Capture the cell that displays the provided text and extract its (x, y) central coordinate. 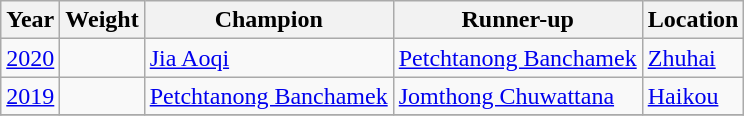
2019 (30, 96)
Zhuhai (693, 58)
Year (30, 20)
Runner-up (518, 20)
Champion (268, 20)
Weight (102, 20)
Location (693, 20)
Jia Aoqi (268, 58)
2020 (30, 58)
Haikou (693, 96)
Jomthong Chuwattana (518, 96)
